Scan for the cell matching the given text and deliver its (X, Y) coordinate at center. 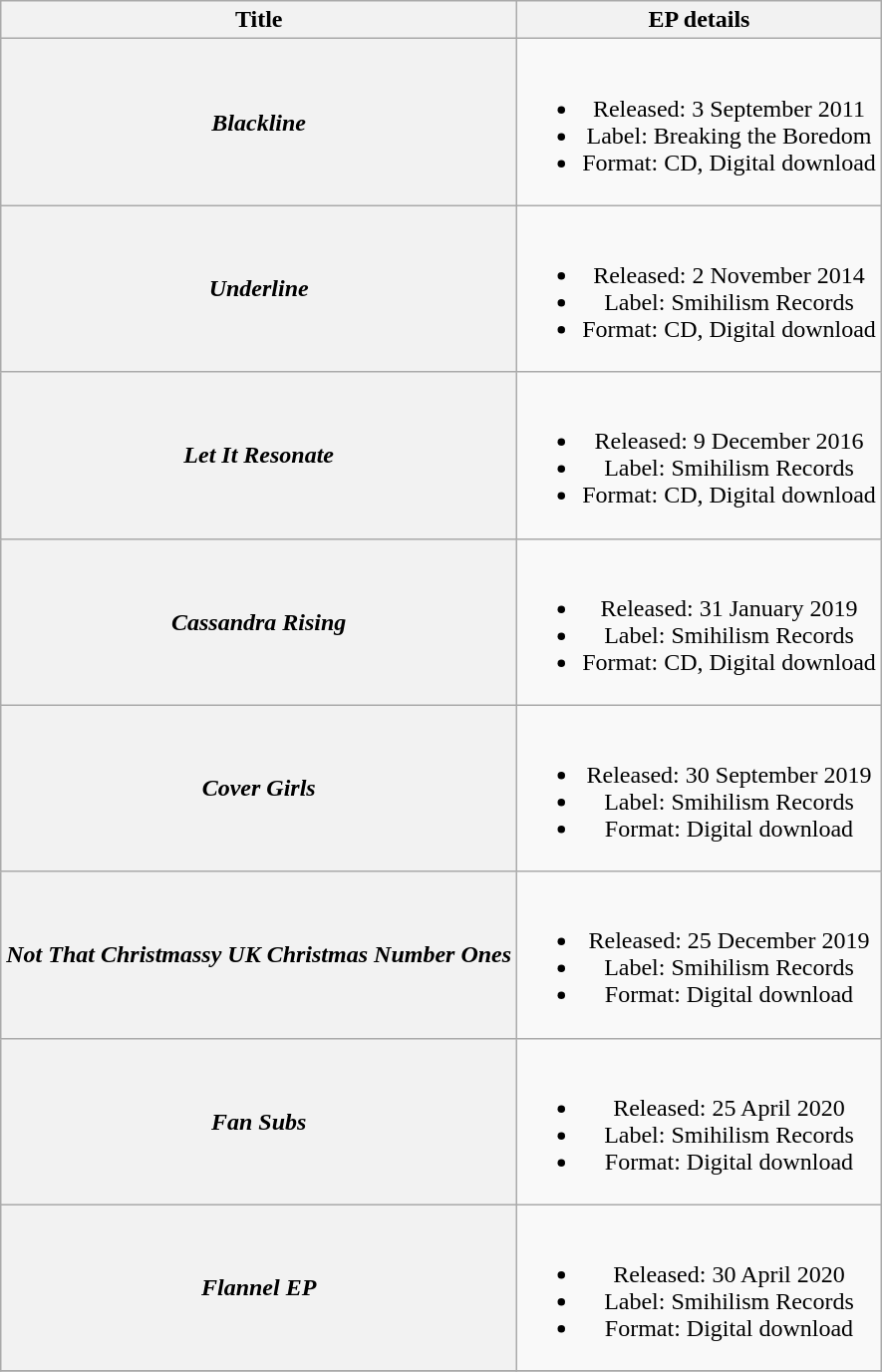
Blackline (259, 122)
Cassandra Rising (259, 622)
Underline (259, 289)
Fan Subs (259, 1121)
Released: 25 December 2019Label: Smihilism RecordsFormat: Digital download (700, 955)
Released: 30 April 2020Label: Smihilism RecordsFormat: Digital download (700, 1288)
Released: 25 April 2020Label: Smihilism RecordsFormat: Digital download (700, 1121)
Released: 31 January 2019Label: Smihilism RecordsFormat: CD, Digital download (700, 622)
Released: 30 September 2019Label: Smihilism RecordsFormat: Digital download (700, 788)
Released: 3 September 2011Label: Breaking the BoredomFormat: CD, Digital download (700, 122)
Title (259, 20)
Flannel EP (259, 1288)
Let It Resonate (259, 455)
Released: 9 December 2016Label: Smihilism RecordsFormat: CD, Digital download (700, 455)
EP details (700, 20)
Not That Christmassy UK Christmas Number Ones (259, 955)
Released: 2 November 2014Label: Smihilism RecordsFormat: CD, Digital download (700, 289)
Cover Girls (259, 788)
